Scan for the cell matching the given text and deliver its (X, Y) coordinate at center. 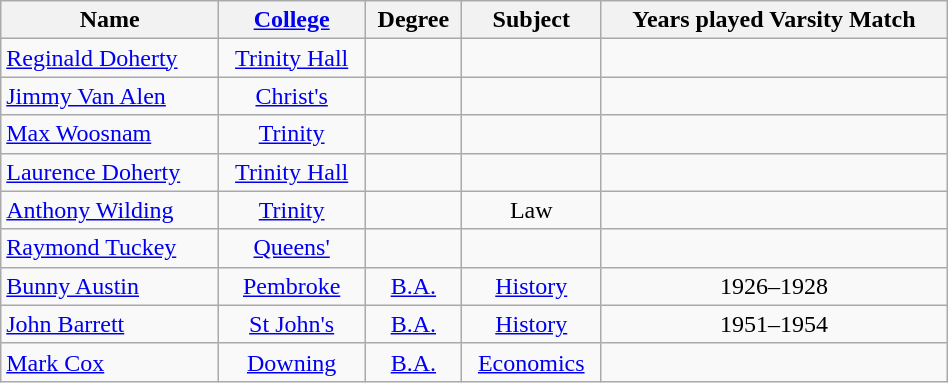
Law (532, 210)
Anthony Wilding (110, 210)
Raymond Tuckey (110, 248)
1951–1954 (774, 324)
Name (110, 20)
Downing (292, 362)
Jimmy Van Alen (110, 96)
Bunny Austin (110, 286)
Max Woosnam (110, 134)
Queens' (292, 248)
Degree (414, 20)
Laurence Doherty (110, 172)
Christ's (292, 96)
St John's (292, 324)
Subject (532, 20)
Pembroke (292, 286)
1926–1928 (774, 286)
John Barrett (110, 324)
Mark Cox (110, 362)
Years played Varsity Match (774, 20)
Reginald Doherty (110, 58)
College (292, 20)
Economics (532, 362)
